Capture the cell that displays the provided text and extract its (x, y) central coordinate. 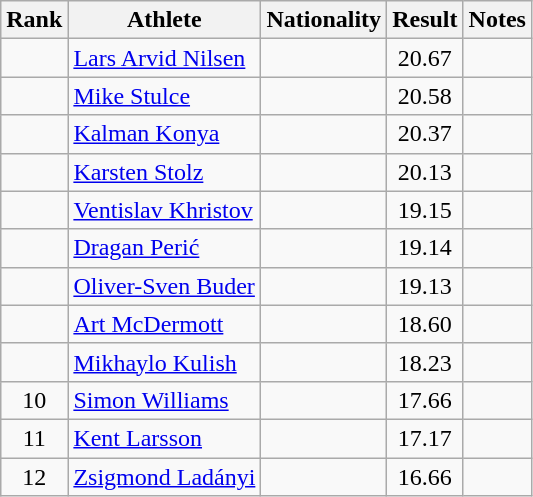
Rank (34, 20)
Ventislav Khristov (164, 210)
19.15 (425, 210)
19.13 (425, 286)
Dragan Perić (164, 248)
Zsigmond Ladányi (164, 477)
Nationality (324, 20)
Lars Arvid Nilsen (164, 58)
20.37 (425, 134)
20.13 (425, 172)
17.66 (425, 400)
Simon Williams (164, 400)
Mike Stulce (164, 96)
Oliver-Sven Buder (164, 286)
Karsten Stolz (164, 172)
16.66 (425, 477)
Kalman Konya (164, 134)
12 (34, 477)
10 (34, 400)
Result (425, 20)
Notes (497, 20)
17.17 (425, 438)
20.58 (425, 96)
11 (34, 438)
18.60 (425, 324)
18.23 (425, 362)
20.67 (425, 58)
Art McDermott (164, 324)
Athlete (164, 20)
Mikhaylo Kulish (164, 362)
19.14 (425, 248)
Kent Larsson (164, 438)
